Locate the cell with the specified text and output its (x, y) center coordinate. 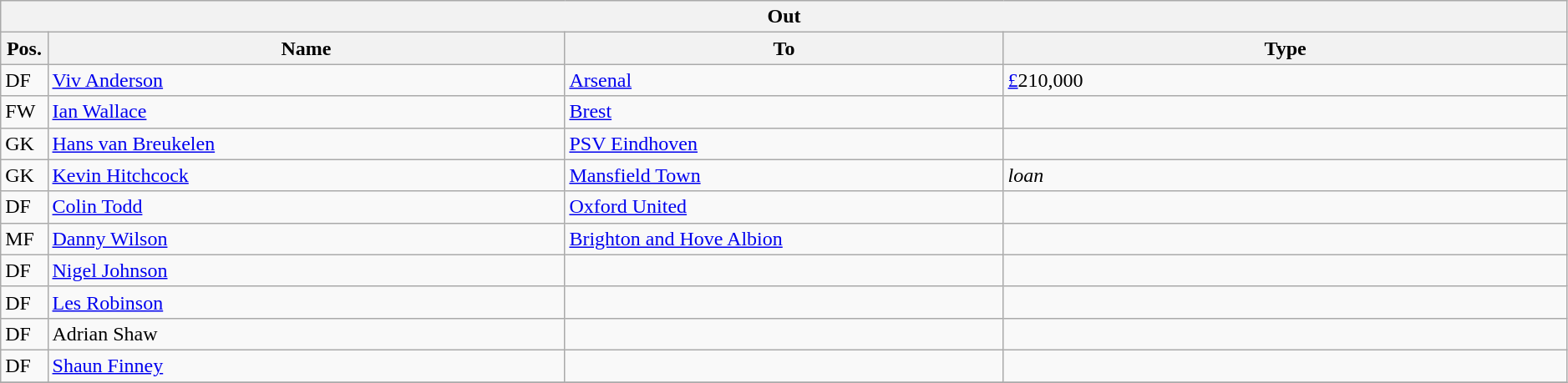
To (784, 48)
Viv Anderson (306, 80)
£210,000 (1285, 80)
Out (784, 17)
Type (1285, 48)
Ian Wallace (306, 112)
MF (24, 239)
Arsenal (784, 80)
Brest (784, 112)
Danny Wilson (306, 239)
Name (306, 48)
loan (1285, 175)
Kevin Hitchcock (306, 175)
Shaun Finney (306, 365)
FW (24, 112)
Les Robinson (306, 302)
PSV Eindhoven (784, 144)
Brighton and Hove Albion (784, 239)
Nigel Johnson (306, 270)
Hans van Breukelen (306, 144)
Oxford United (784, 207)
Colin Todd (306, 207)
Mansfield Town (784, 175)
Adrian Shaw (306, 334)
Pos. (24, 48)
